For the text-containing cell, return its midpoint in [X, Y] coordinate format. 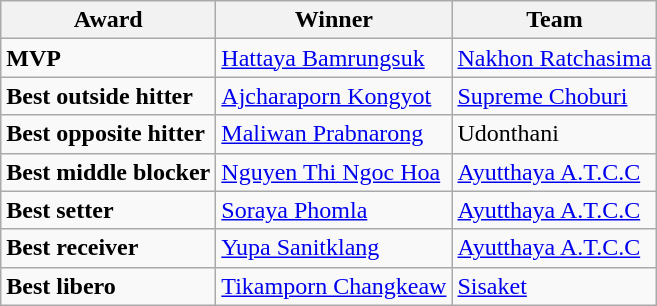
Tikamporn Changkeaw [334, 286]
Ajcharaporn Kongyot [334, 96]
Best middle blocker [108, 172]
Maliwan Prabnarong [334, 134]
Hattaya Bamrungsuk [334, 58]
Team [554, 20]
Sisaket [554, 286]
Nakhon Ratchasima [554, 58]
Udonthani [554, 134]
Best opposite hitter [108, 134]
Best receiver [108, 248]
Nguyen Thi Ngoc Hoa [334, 172]
Award [108, 20]
MVP [108, 58]
Best libero [108, 286]
Winner [334, 20]
Best outside hitter [108, 96]
Soraya Phomla [334, 210]
Supreme Choburi [554, 96]
Yupa Sanitklang [334, 248]
Best setter [108, 210]
